From the cell containing the given text, extract its center point as [X, Y] coordinate. 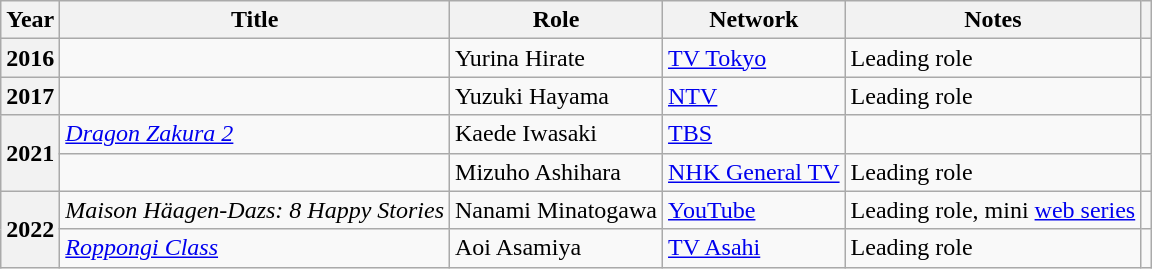
Yurina Hirate [556, 58]
Maison Häagen-Dazs: 8 Happy Stories [255, 210]
Dragon Zakura 2 [255, 134]
NHK General TV [754, 172]
Network [754, 20]
2022 [30, 229]
Roppongi Class [255, 248]
Mizuho Ashihara [556, 172]
Aoi Asamiya [556, 248]
Title [255, 20]
Notes [993, 20]
TBS [754, 134]
2017 [30, 96]
TV Tokyo [754, 58]
2021 [30, 153]
Year [30, 20]
Yuzuki Hayama [556, 96]
Leading role, mini web series [993, 210]
Role [556, 20]
2016 [30, 58]
TV Asahi [754, 248]
Nanami Minatogawa [556, 210]
YouTube [754, 210]
NTV [754, 96]
Kaede Iwasaki [556, 134]
